Identify which cell holds the provided text, then report its [x, y] central coordinate. 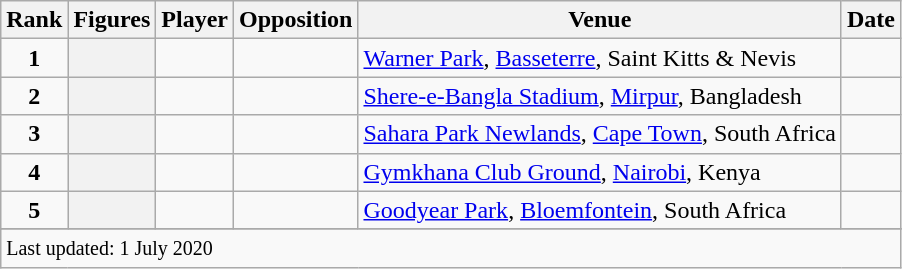
Figures [112, 20]
Warner Park, Basseterre, Saint Kitts & Nevis [600, 58]
Rank [34, 20]
Shere-e-Bangla Stadium, Mirpur, Bangladesh [600, 96]
Opposition [296, 20]
Date [870, 20]
3 [34, 134]
Player [195, 20]
2 [34, 96]
Gymkhana Club Ground, Nairobi, Kenya [600, 172]
Sahara Park Newlands, Cape Town, South Africa [600, 134]
5 [34, 210]
Venue [600, 20]
Goodyear Park, Bloemfontein, South Africa [600, 210]
Last updated: 1 July 2020 [451, 248]
1 [34, 58]
4 [34, 172]
